Return the (x, y) coordinate for the center point of the cell that contains the specified text.  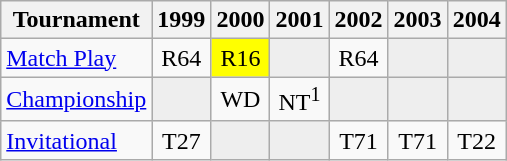
2002 (358, 20)
Invitational (76, 140)
2004 (476, 20)
1999 (182, 20)
T22 (476, 140)
WD (240, 100)
Tournament (76, 20)
2003 (418, 20)
2001 (300, 20)
2000 (240, 20)
Championship (76, 100)
R16 (240, 58)
T27 (182, 140)
NT1 (300, 100)
Match Play (76, 58)
